Provide the [X, Y] coordinate of the cell's center where the given text is located.  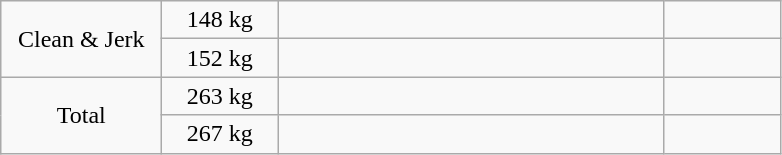
Total [82, 115]
263 kg [220, 96]
152 kg [220, 58]
267 kg [220, 134]
148 kg [220, 20]
Clean & Jerk [82, 39]
